Output the (x, y) coordinate of the center of the cell containing the given text.  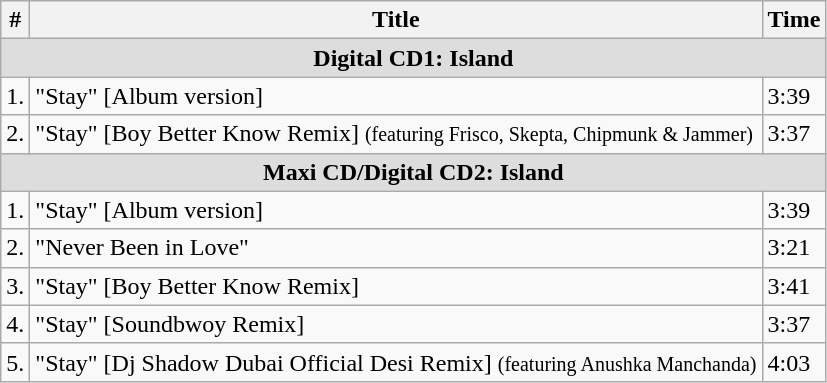
"Never Been in Love" (396, 248)
Time (794, 20)
Digital CD1: Island (414, 58)
"Stay" [Dj Shadow Dubai Official Desi Remix] (featuring Anushka Manchanda) (396, 362)
5. (16, 362)
"Stay" [Soundbwoy Remix] (396, 324)
4. (16, 324)
3. (16, 286)
# (16, 20)
4:03 (794, 362)
Maxi CD/Digital CD2: Island (414, 172)
"Stay" [Boy Better Know Remix] (featuring Frisco, Skepta, Chipmunk & Jammer) (396, 134)
"Stay" [Boy Better Know Remix] (396, 286)
Title (396, 20)
3:41 (794, 286)
3:21 (794, 248)
